Capture the cell that displays the provided text and extract its (x, y) central coordinate. 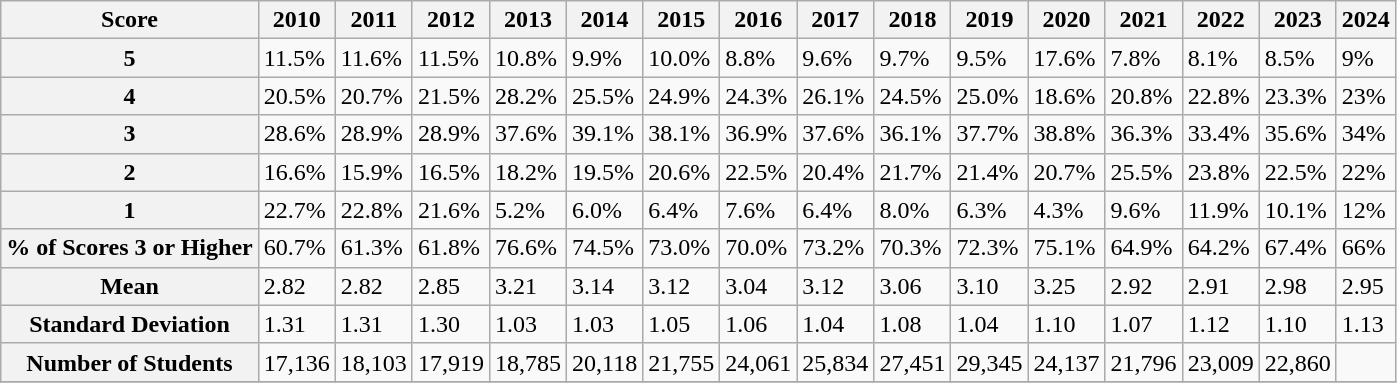
37.7% (990, 134)
21,796 (1144, 362)
2024 (1366, 20)
24,137 (1066, 362)
75.1% (1066, 248)
2010 (296, 20)
73.2% (836, 248)
1.06 (758, 324)
15.9% (374, 172)
74.5% (604, 248)
10.1% (1298, 210)
21.5% (450, 96)
25.0% (990, 96)
23.8% (1220, 172)
6.0% (604, 210)
28.2% (528, 96)
1.13 (1366, 324)
3.04 (758, 286)
19.5% (604, 172)
21.7% (912, 172)
1.12 (1220, 324)
2019 (990, 20)
9% (1366, 58)
2015 (682, 20)
2.91 (1220, 286)
21.6% (450, 210)
7.6% (758, 210)
61.3% (374, 248)
2018 (912, 20)
17.6% (1066, 58)
64.2% (1220, 248)
24,061 (758, 362)
33.4% (1220, 134)
2 (130, 172)
76.6% (528, 248)
4.3% (1066, 210)
20.5% (296, 96)
24.9% (682, 96)
3 (130, 134)
36.1% (912, 134)
73.0% (682, 248)
8.1% (1220, 58)
24.3% (758, 96)
1.05 (682, 324)
12% (1366, 210)
2.92 (1144, 286)
23% (1366, 96)
1.08 (912, 324)
70.3% (912, 248)
2.95 (1366, 286)
10.0% (682, 58)
20.8% (1144, 96)
Mean (130, 286)
6.3% (990, 210)
36.3% (1144, 134)
Score (130, 20)
5.2% (528, 210)
2012 (450, 20)
22% (1366, 172)
16.6% (296, 172)
38.8% (1066, 134)
20,118 (604, 362)
2014 (604, 20)
2011 (374, 20)
2022 (1220, 20)
2017 (836, 20)
72.3% (990, 248)
67.4% (1298, 248)
9.9% (604, 58)
2.85 (450, 286)
18,103 (374, 362)
29,345 (990, 362)
18.6% (1066, 96)
22,860 (1298, 362)
61.8% (450, 248)
11.6% (374, 58)
34% (1366, 134)
1 (130, 210)
Number of Students (130, 362)
17,136 (296, 362)
5 (130, 58)
% of Scores 3 or Higher (130, 248)
38.1% (682, 134)
3.21 (528, 286)
28.6% (296, 134)
18,785 (528, 362)
23.3% (1298, 96)
17,919 (450, 362)
35.6% (1298, 134)
26.1% (836, 96)
9.7% (912, 58)
1.30 (450, 324)
18.2% (528, 172)
3.25 (1066, 286)
39.1% (604, 134)
22.7% (296, 210)
4 (130, 96)
7.8% (1144, 58)
2016 (758, 20)
70.0% (758, 248)
36.9% (758, 134)
3.14 (604, 286)
24.5% (912, 96)
2021 (1144, 20)
3.06 (912, 286)
20.4% (836, 172)
2023 (1298, 20)
2.98 (1298, 286)
66% (1366, 248)
8.0% (912, 210)
Standard Deviation (130, 324)
21,755 (682, 362)
8.8% (758, 58)
11.9% (1220, 210)
8.5% (1298, 58)
60.7% (296, 248)
9.5% (990, 58)
3.10 (990, 286)
64.9% (1144, 248)
21.4% (990, 172)
20.6% (682, 172)
23,009 (1220, 362)
1.07 (1144, 324)
2013 (528, 20)
25,834 (836, 362)
2020 (1066, 20)
16.5% (450, 172)
27,451 (912, 362)
10.8% (528, 58)
